Pinpoint the cell where the given text exists, returning its (x, y) midpoint coordinate. 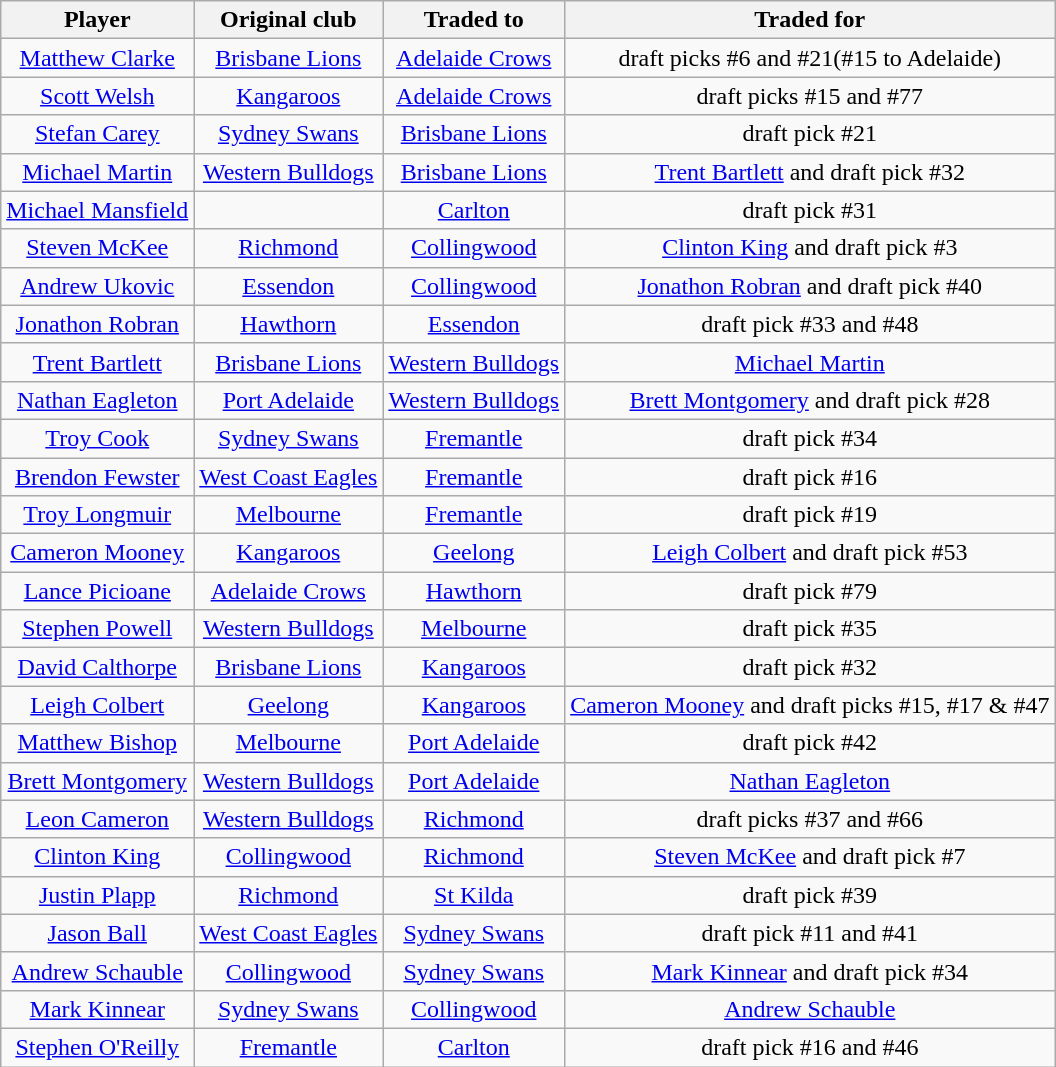
Matthew Clarke (98, 58)
Steven McKee (98, 248)
Stefan Carey (98, 134)
Stephen Powell (98, 629)
Clinton King (98, 857)
Brett Montgomery and draft pick #28 (810, 400)
Steven McKee and draft pick #7 (810, 857)
Justin Plapp (98, 895)
Leigh Colbert and draft pick #53 (810, 553)
Troy Cook (98, 438)
Mark Kinnear and draft pick #34 (810, 971)
Cameron Mooney and draft picks #15, #17 & #47 (810, 705)
Mark Kinnear (98, 1009)
Scott Welsh (98, 96)
draft pick #16 and #46 (810, 1047)
David Calthorpe (98, 667)
Trent Bartlett and draft pick #32 (810, 172)
Andrew Ukovic (98, 286)
Traded to (474, 20)
Cameron Mooney (98, 553)
draft pick #34 (810, 438)
Clinton King and draft pick #3 (810, 248)
draft pick #31 (810, 210)
draft pick #33 and #48 (810, 324)
Trent Bartlett (98, 362)
draft pick #42 (810, 743)
Troy Longmuir (98, 515)
draft pick #19 (810, 515)
draft pick #11 and #41 (810, 933)
draft pick #16 (810, 477)
Lance Picioane (98, 591)
Brett Montgomery (98, 781)
Player (98, 20)
Jonathon Robran (98, 324)
Original club (288, 20)
draft pick #32 (810, 667)
draft pick #21 (810, 134)
draft picks #37 and #66 (810, 819)
Matthew Bishop (98, 743)
draft picks #6 and #21(#15 to Adelaide) (810, 58)
draft picks #15 and #77 (810, 96)
Michael Mansfield (98, 210)
Brendon Fewster (98, 477)
Traded for (810, 20)
Leigh Colbert (98, 705)
Jason Ball (98, 933)
St Kilda (474, 895)
draft pick #39 (810, 895)
draft pick #79 (810, 591)
Leon Cameron (98, 819)
Stephen O'Reilly (98, 1047)
Jonathon Robran and draft pick #40 (810, 286)
draft pick #35 (810, 629)
